Identify which cell holds the provided text, then report its (X, Y) central coordinate. 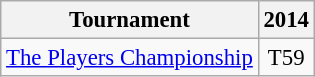
The Players Championship (130, 58)
Tournament (130, 20)
2014 (286, 20)
T59 (286, 58)
